Pinpoint the cell where the given text exists, returning its (x, y) midpoint coordinate. 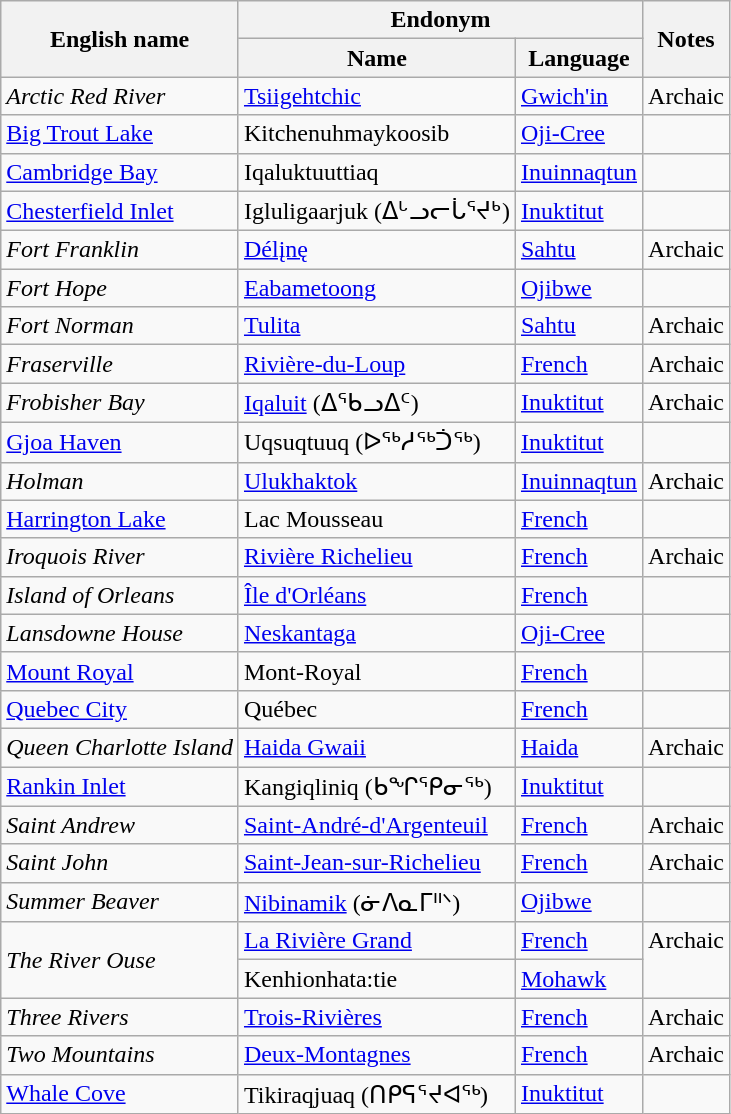
Haida Gwaii (376, 747)
Iqaluktuuttiaq (376, 172)
Iroquois River (120, 557)
Lansdowne House (120, 633)
Délįnę (376, 250)
Québec (376, 709)
Iqaluit (ᐃᖃᓗᐃᑦ) (376, 403)
Fort Hope (120, 288)
Endonym (440, 20)
Whale Cove (120, 1094)
La Rivière Grand (376, 941)
Fort Franklin (120, 250)
Frobisher Bay (120, 403)
Tulita (376, 326)
Igluligaarjuk (ᐃᒡᓗᓕᒑᕐᔪᒃ) (376, 211)
Queen Charlotte Island (120, 747)
Fraserville (120, 364)
Tikiraqjuaq (ᑎᑭᕋᕐᔪᐊᖅ) (376, 1094)
Saint-Jean-sur-Richelieu (376, 863)
Saint John (120, 863)
Saint-André-d'Argenteuil (376, 825)
Lac Mousseau (376, 519)
Rivière Richelieu (376, 557)
Big Trout Lake (120, 134)
Eabametoong (376, 288)
Trois-Rivières (376, 1017)
Mohawk (578, 979)
Harrington Lake (120, 519)
Holman (120, 481)
Cambridge Bay (120, 172)
Kangiqliniq (ᑲᖏᕿᓂᖅ) (376, 786)
Fort Norman (120, 326)
Kenhionhata:tie (376, 979)
Deux-Montagnes (376, 1055)
English name (120, 39)
Two Mountains (120, 1055)
The River Ouse (120, 960)
Neskantaga (376, 633)
Summer Beaver (120, 902)
Mont-Royal (376, 671)
Haida (578, 747)
Tsiigehtchic (376, 96)
Chesterfield Inlet (120, 211)
Language (578, 58)
Nibinamik (ᓃᐱᓇᒥᐦᐠ) (376, 902)
Notes (686, 39)
Arctic Red River (120, 96)
Mount Royal (120, 671)
Saint Andrew (120, 825)
Île d'Orléans (376, 595)
Three Rivers (120, 1017)
Island of Orleans (120, 595)
Gwich'in (578, 96)
Rankin Inlet (120, 786)
Rivière-du-Loup (376, 364)
Uqsuqtuuq (ᐅᖅᓱᖅᑑᖅ) (376, 442)
Ulukhaktok (376, 481)
Name (376, 58)
Kitchenuhmaykoosib (376, 134)
Gjoa Haven (120, 442)
Quebec City (120, 709)
